Detect which cell encompasses the target text, then output its [x, y] center coordinate. 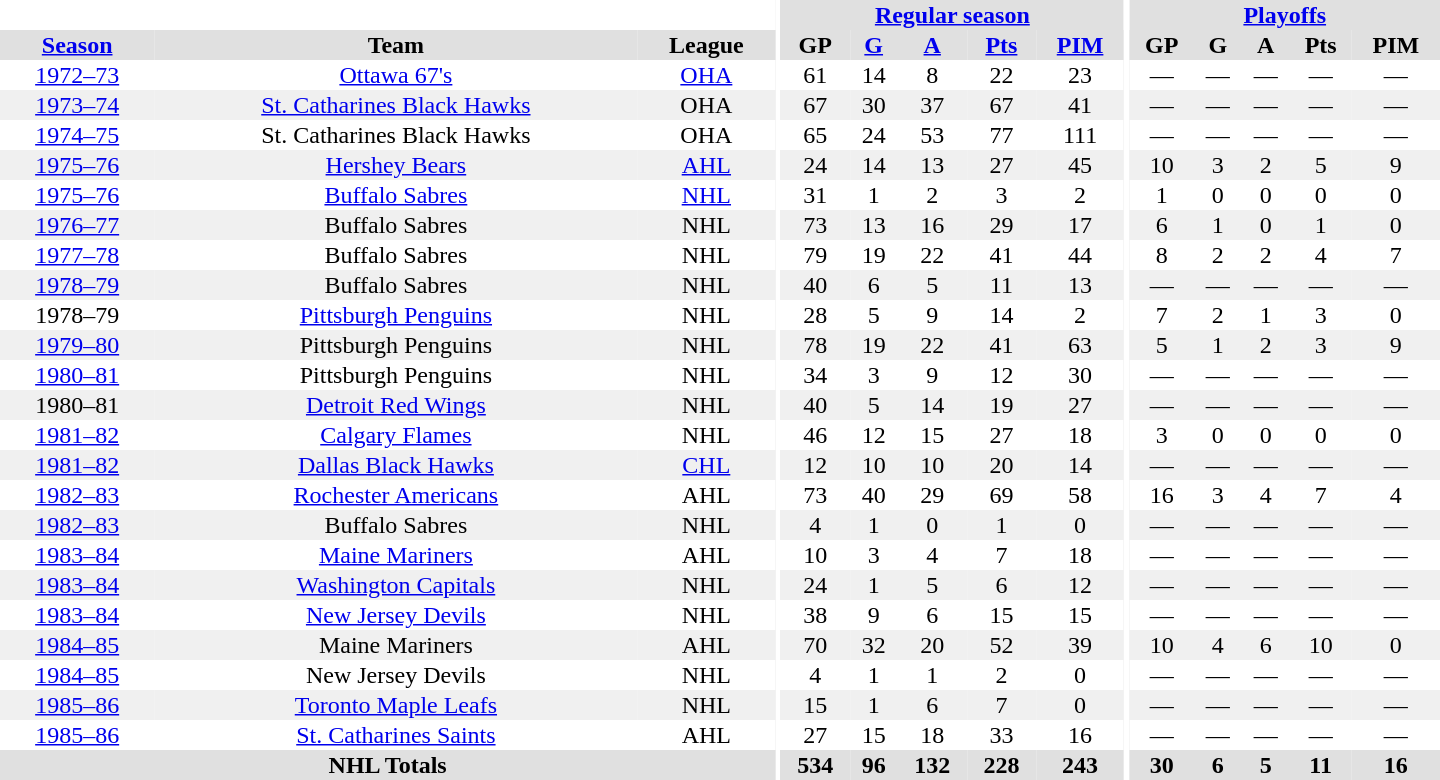
St. Catharines Saints [396, 735]
38 [816, 615]
1977–78 [77, 255]
1974–75 [77, 135]
79 [816, 255]
28 [816, 315]
65 [816, 135]
1973–74 [77, 105]
CHL [706, 465]
17 [1080, 225]
37 [932, 105]
Toronto Maple Leafs [396, 705]
96 [874, 765]
61 [816, 75]
Hershey Bears [396, 165]
League [706, 45]
Season [77, 45]
Regular season [953, 15]
70 [816, 645]
534 [816, 765]
39 [1080, 645]
77 [1002, 135]
63 [1080, 345]
31 [816, 195]
Ottawa 67's [396, 75]
1972–73 [77, 75]
1976–77 [77, 225]
1979–80 [77, 345]
Rochester Americans [396, 495]
Dallas Black Hawks [396, 465]
69 [1002, 495]
23 [1080, 75]
45 [1080, 165]
Detroit Red Wings [396, 405]
46 [816, 435]
33 [1002, 735]
32 [874, 645]
228 [1002, 765]
NHL Totals [388, 765]
Washington Capitals [396, 585]
111 [1080, 135]
Team [396, 45]
78 [816, 345]
52 [1002, 645]
53 [932, 135]
34 [816, 375]
Calgary Flames [396, 435]
44 [1080, 255]
243 [1080, 765]
Playoffs [1284, 15]
132 [932, 765]
58 [1080, 495]
